Pinpoint the cell where the given text exists, returning its [x, y] midpoint coordinate. 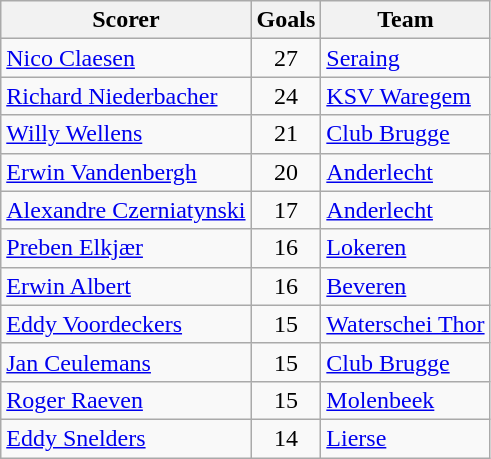
Nico Claesen [126, 58]
Beveren [406, 286]
Richard Niederbacher [126, 96]
21 [286, 134]
Waterschei Thor [406, 324]
17 [286, 210]
KSV Waregem [406, 96]
20 [286, 172]
Scorer [126, 20]
Willy Wellens [126, 134]
Alexandre Czerniatynski [126, 210]
Eddy Snelders [126, 438]
Seraing [406, 58]
Eddy Voordeckers [126, 324]
Roger Raeven [126, 400]
Team [406, 20]
Erwin Vandenbergh [126, 172]
Goals [286, 20]
Jan Ceulemans [126, 362]
Preben Elkjær [126, 248]
27 [286, 58]
14 [286, 438]
Molenbeek [406, 400]
Lierse [406, 438]
24 [286, 96]
Erwin Albert [126, 286]
Lokeren [406, 248]
